Identify which cell holds the provided text, then report its [x, y] central coordinate. 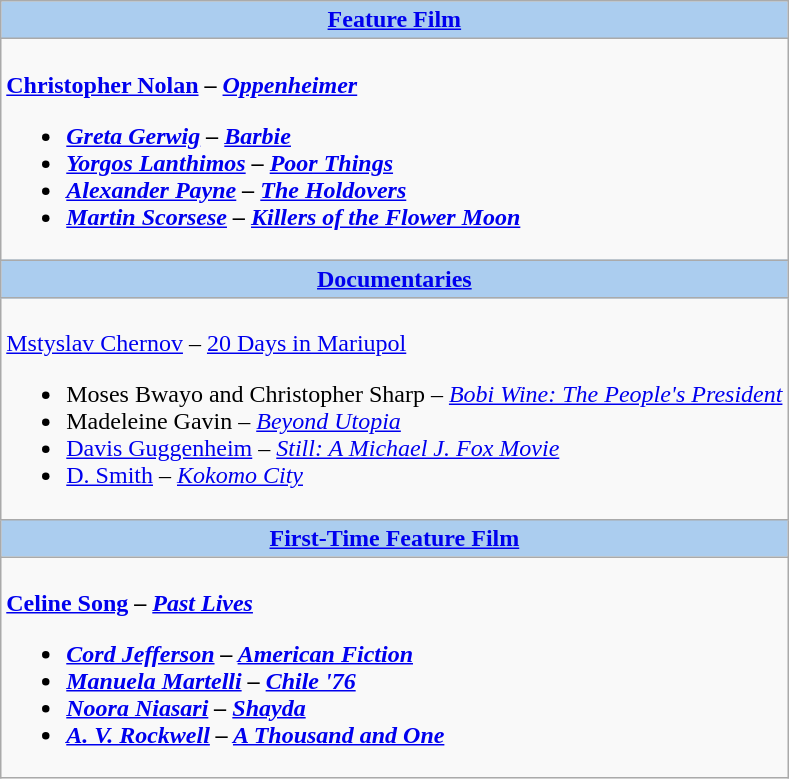
Celine Song – Past LivesCord Jefferson – American FictionManuela Martelli – Chile '76Noora Niasari – ShaydaA. V. Rockwell – A Thousand and One [394, 668]
Documentaries [394, 279]
First-Time Feature Film [394, 538]
Feature Film [394, 20]
